Search for the cell housing the specified text and yield its [X, Y] center coordinate. 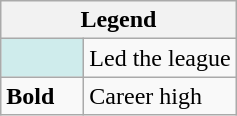
Career high [160, 96]
Led the league [160, 58]
Bold [42, 96]
Legend [118, 20]
